Return (X, Y) of the center of cell containing provided text 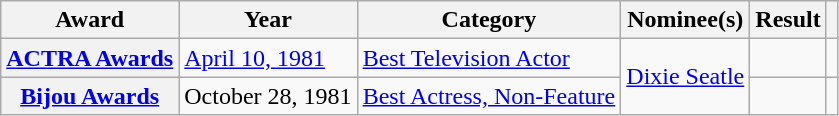
Result (788, 20)
Bijou Awards (90, 96)
Nominee(s) (686, 20)
Category (489, 20)
October 28, 1981 (268, 96)
April 10, 1981 (268, 58)
Best Actress, Non-Feature (489, 96)
Year (268, 20)
Best Television Actor (489, 58)
Award (90, 20)
ACTRA Awards (90, 58)
Dixie Seatle (686, 77)
